Determine the [X, Y] coordinate at the center of the cell enclosing the given text.  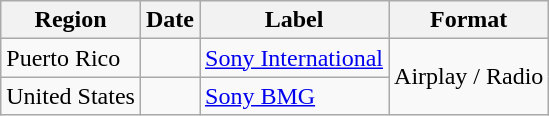
Date [170, 20]
United States [71, 96]
Format [469, 20]
Label [294, 20]
Sony BMG [294, 96]
Airplay / Radio [469, 77]
Region [71, 20]
Sony International [294, 58]
Puerto Rico [71, 58]
